Detect which cell encompasses the target text, then output its (x, y) center coordinate. 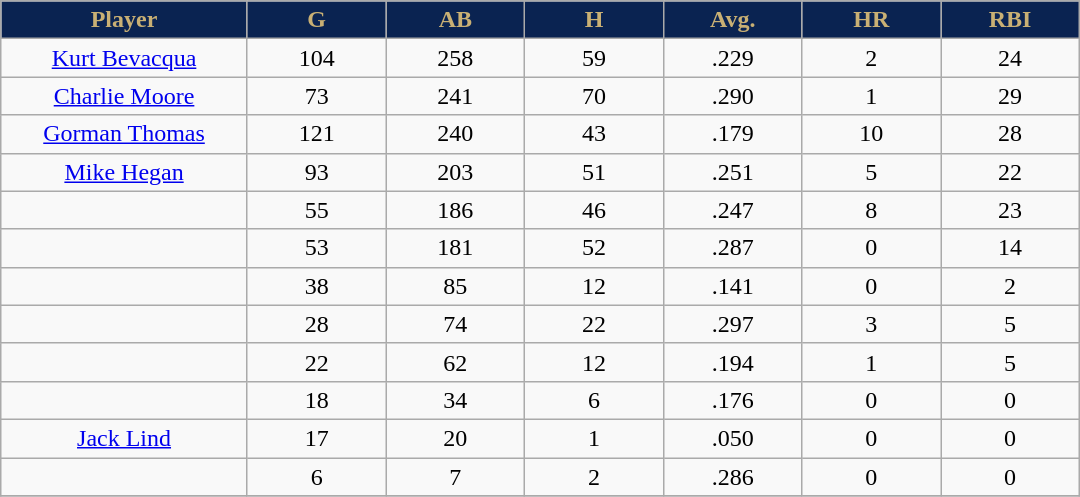
H (594, 20)
Player (124, 20)
.141 (732, 286)
24 (1010, 58)
17 (316, 438)
Mike Hegan (124, 172)
.297 (732, 324)
51 (594, 172)
.290 (732, 96)
10 (872, 134)
G (316, 20)
46 (594, 210)
Charlie Moore (124, 96)
52 (594, 248)
Jack Lind (124, 438)
.179 (732, 134)
.251 (732, 172)
258 (456, 58)
186 (456, 210)
.176 (732, 400)
.287 (732, 248)
62 (456, 362)
38 (316, 286)
8 (872, 210)
.247 (732, 210)
20 (456, 438)
.286 (732, 477)
85 (456, 286)
93 (316, 172)
121 (316, 134)
55 (316, 210)
Kurt Bevacqua (124, 58)
7 (456, 477)
241 (456, 96)
3 (872, 324)
.050 (732, 438)
23 (1010, 210)
59 (594, 58)
70 (594, 96)
181 (456, 248)
AB (456, 20)
203 (456, 172)
29 (1010, 96)
240 (456, 134)
74 (456, 324)
.194 (732, 362)
18 (316, 400)
73 (316, 96)
14 (1010, 248)
43 (594, 134)
.229 (732, 58)
104 (316, 58)
Avg. (732, 20)
RBI (1010, 20)
HR (872, 20)
34 (456, 400)
Gorman Thomas (124, 134)
53 (316, 248)
